Return (x, y) of the center of cell containing provided text 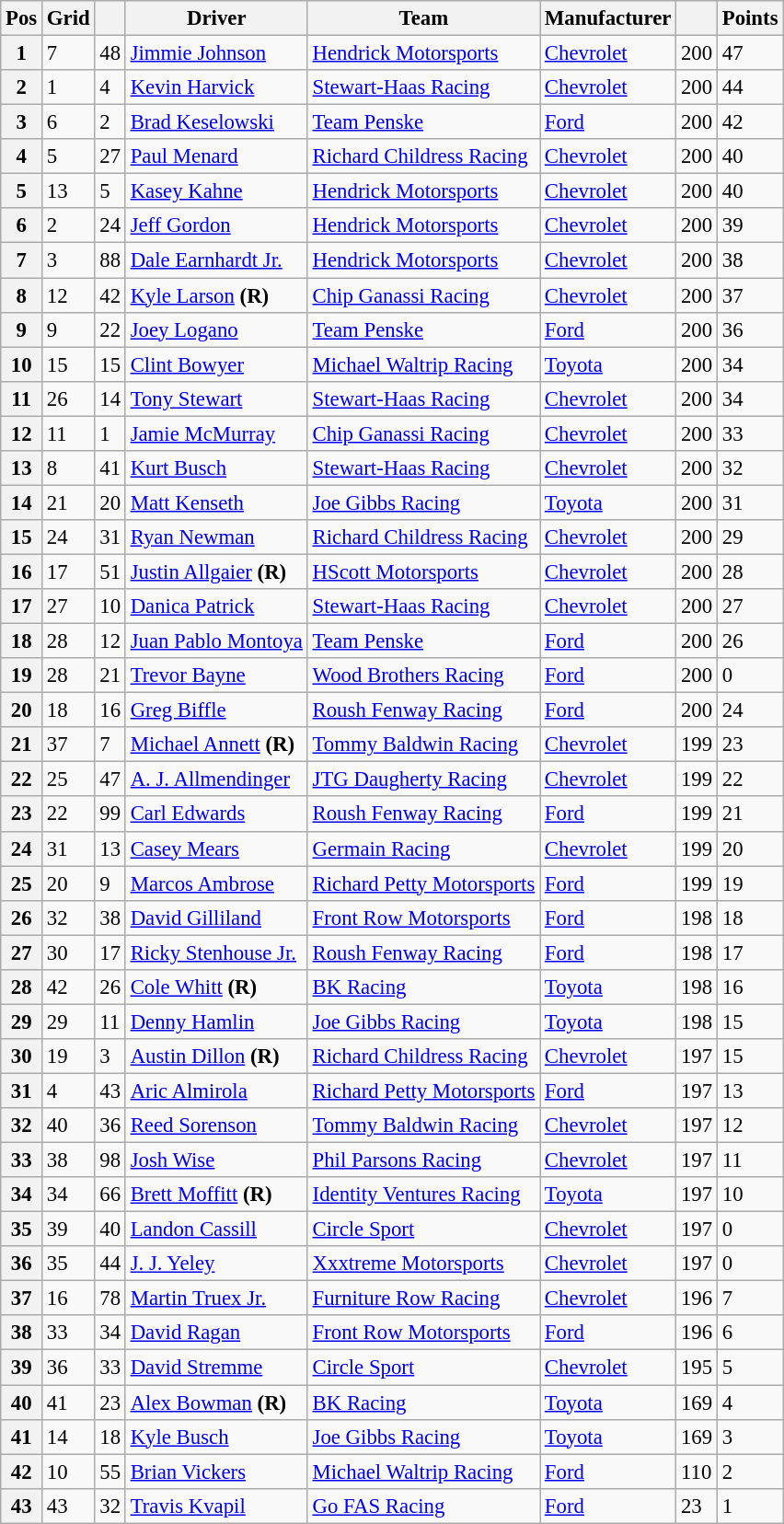
David Stremme (216, 1368)
Joey Logano (216, 329)
Travis Kvapil (216, 1506)
Landon Cassill (216, 1230)
Matt Kenseth (216, 502)
Danica Patrick (216, 606)
88 (110, 260)
Germain Racing (423, 849)
Points (749, 18)
Jeff Gordon (216, 225)
Casey Mears (216, 849)
Brett Moffitt (R) (216, 1195)
JTG Daugherty Racing (423, 779)
Brad Keselowski (216, 122)
Pos (22, 18)
Dale Earnhardt Jr. (216, 260)
51 (110, 571)
Identity Ventures Racing (423, 1195)
Kurt Busch (216, 468)
Ricky Stenhouse Jr. (216, 952)
Wood Brothers Racing (423, 675)
Grid (68, 18)
66 (110, 1195)
Cole Whitt (R) (216, 987)
Aric Almirola (216, 1091)
Justin Allgaier (R) (216, 571)
Carl Edwards (216, 814)
David Gilliland (216, 918)
Driver (216, 18)
Jamie McMurray (216, 433)
David Ragan (216, 1333)
Martin Truex Jr. (216, 1299)
55 (110, 1472)
Xxxtreme Motorsports (423, 1264)
Go FAS Racing (423, 1506)
Trevor Bayne (216, 675)
Josh Wise (216, 1160)
Michael Annett (R) (216, 745)
Juan Pablo Montoya (216, 641)
Reed Sorenson (216, 1126)
A. J. Allmendinger (216, 779)
99 (110, 814)
J. J. Yeley (216, 1264)
Brian Vickers (216, 1472)
98 (110, 1160)
Furniture Row Racing (423, 1299)
Kyle Larson (R) (216, 295)
Kasey Kahne (216, 191)
Team (423, 18)
Alex Bowman (R) (216, 1403)
Manufacturer (608, 18)
Clint Bowyer (216, 364)
48 (110, 53)
Marcos Ambrose (216, 883)
Austin Dillon (R) (216, 1056)
Tony Stewart (216, 398)
Denny Hamlin (216, 1022)
Greg Biffle (216, 710)
Ryan Newman (216, 537)
HScott Motorsports (423, 571)
Paul Menard (216, 156)
78 (110, 1299)
Kyle Busch (216, 1437)
110 (698, 1472)
195 (698, 1368)
Phil Parsons Racing (423, 1160)
Kevin Harvick (216, 87)
Jimmie Johnson (216, 53)
